Scan for the cell matching the given text and deliver its (x, y) coordinate at center. 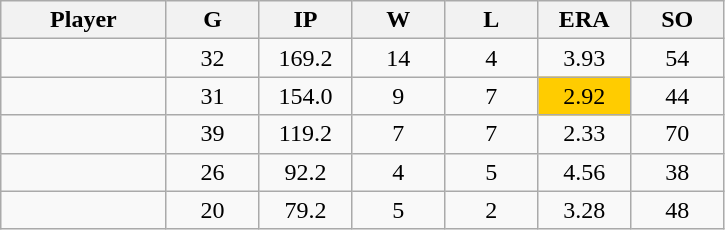
44 (678, 96)
38 (678, 172)
L (492, 20)
2.33 (584, 134)
31 (212, 96)
169.2 (306, 58)
IP (306, 20)
54 (678, 58)
Player (84, 20)
14 (398, 58)
79.2 (306, 210)
G (212, 20)
92.2 (306, 172)
154.0 (306, 96)
9 (398, 96)
SO (678, 20)
ERA (584, 20)
2 (492, 210)
4.56 (584, 172)
2.92 (584, 96)
20 (212, 210)
48 (678, 210)
3.93 (584, 58)
32 (212, 58)
26 (212, 172)
3.28 (584, 210)
70 (678, 134)
W (398, 20)
39 (212, 134)
119.2 (306, 134)
